Scan for the cell matching the given text and deliver its (X, Y) coordinate at center. 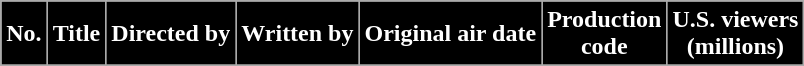
Directed by (171, 34)
Title (76, 34)
U.S. viewers(millions) (736, 34)
Written by (298, 34)
No. (24, 34)
Original air date (450, 34)
Productioncode (604, 34)
